Return the (X, Y) coordinate for the center point of the cell that contains the specified text.  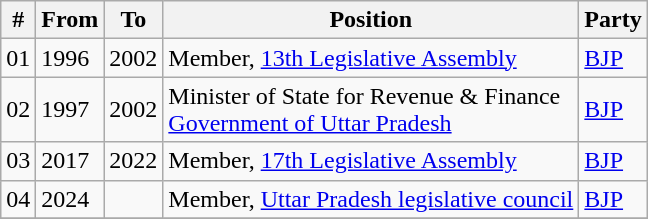
Member, 13th Legislative Assembly (371, 58)
Member, 17th Legislative Assembly (371, 161)
04 (18, 199)
Minister of State for Revenue & FinanceGovernment of Uttar Pradesh (371, 110)
1996 (70, 58)
Party (613, 20)
02 (18, 110)
03 (18, 161)
# (18, 20)
01 (18, 58)
1997 (70, 110)
2017 (70, 161)
Member, Uttar Pradesh legislative council (371, 199)
2022 (134, 161)
Position (371, 20)
To (134, 20)
2024 (70, 199)
From (70, 20)
